Provide the (X, Y) coordinate of the cell's center where the given text is located.  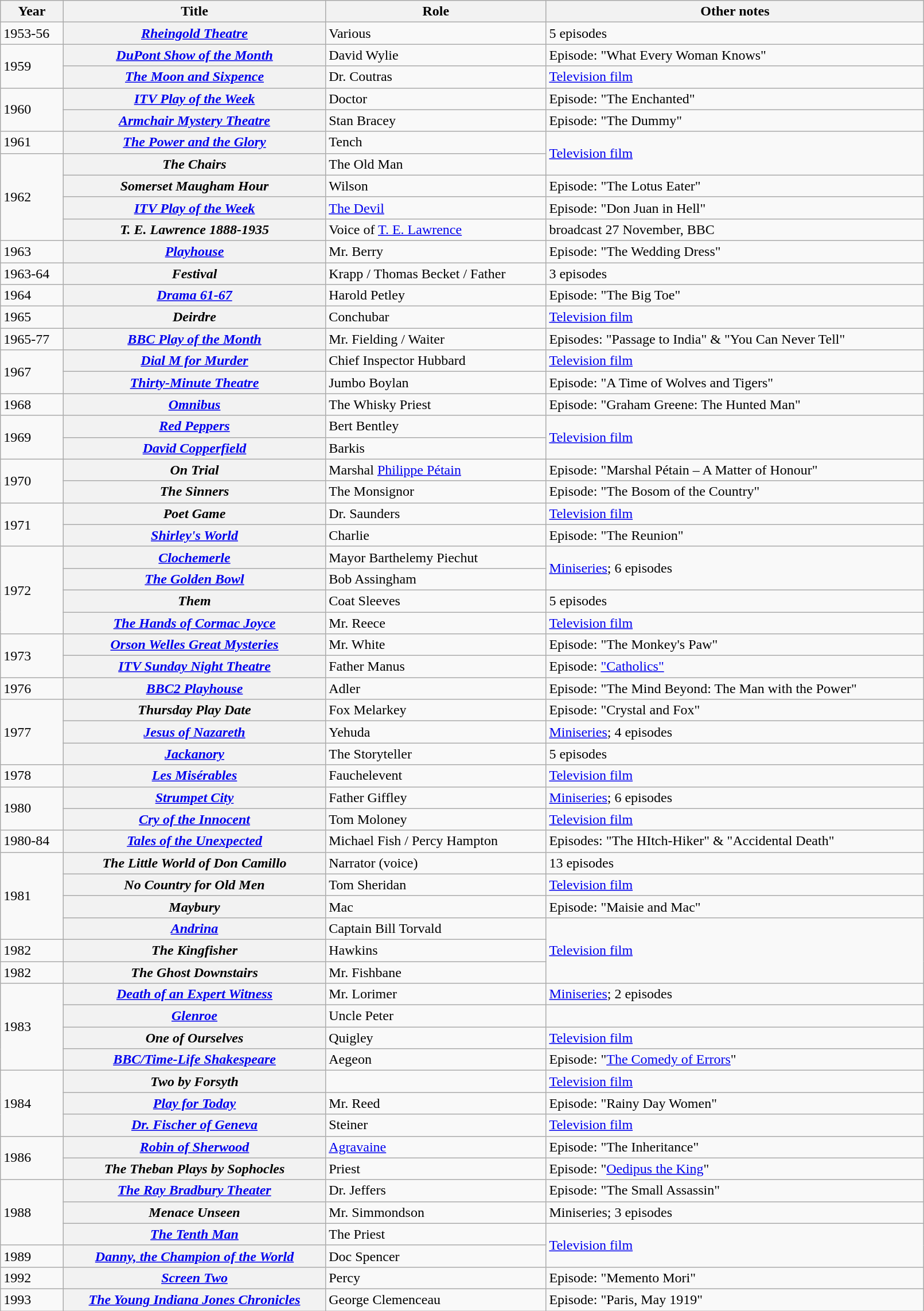
Doc Spencer (436, 1256)
David Copperfield (194, 448)
Episode: "The Enchanted" (735, 99)
Mr. Fishbane (436, 972)
Mr. Berry (436, 251)
Episode: "Crystal and Fox" (735, 710)
On Trial (194, 470)
Rheingold Theatre (194, 33)
Mr. White (436, 645)
Episode: "Rainy Day Women" (735, 1103)
Charlie (436, 535)
BBC2 Playhouse (194, 688)
Doctor (436, 99)
Les Misérables (194, 776)
Tench (436, 142)
1961 (32, 142)
Episodes: "The HItch-Hiker" & "Accidental Death" (735, 841)
Episode: "The Comedy of Errors" (735, 1060)
1981 (32, 896)
1973 (32, 656)
Two by Forsyth (194, 1082)
Dr. Coutras (436, 77)
Krapp / Thomas Becket / Father (436, 274)
The Chairs (194, 164)
Episode: "The Dummy" (735, 120)
Coat Sleeves (436, 601)
Chief Inspector Hubbard (436, 361)
Fauchelevent (436, 776)
Andrina (194, 928)
Tom Moloney (436, 819)
Episode: "The Inheritance" (735, 1147)
1980 (32, 808)
Wilson (436, 186)
1980-84 (32, 841)
Drama 61-67 (194, 295)
1965 (32, 317)
Them (194, 601)
1972 (32, 590)
Episodes: "Passage to India" & "You Can Never Tell" (735, 339)
Shirley's World (194, 535)
Michael Fish / Percy Hampton (436, 841)
Episode: "The Reunion" (735, 535)
Miniseries; 2 episodes (735, 994)
Hawkins (436, 950)
Bob Assingham (436, 579)
Jesus of Nazareth (194, 732)
Miniseries; 3 episodes (735, 1212)
Dr. Fischer of Geneva (194, 1125)
Marshal Philippe Pétain (436, 470)
Episode: "A Time of Wolves and Tigers" (735, 383)
Armchair Mystery Theatre (194, 120)
1983 (32, 1027)
Bert Bentley (436, 426)
Glenroe (194, 1016)
The Little World of Don Camillo (194, 863)
Mac (436, 907)
Maybury (194, 907)
1971 (32, 524)
1969 (32, 437)
Episode: "The Monkey's Paw" (735, 645)
The Tenth Man (194, 1234)
Death of an Expert Witness (194, 994)
1977 (32, 732)
The Moon and Sixpence (194, 77)
Year (32, 11)
T. E. Lawrence 1888-1935 (194, 229)
Episode: "Maisie and Mac" (735, 907)
1967 (32, 372)
Mr. Lorimer (436, 994)
The Whisky Priest (436, 404)
Omnibus (194, 404)
Episode: "The Lotus Eater" (735, 186)
Red Peppers (194, 426)
Mr. Reece (436, 623)
Dial M for Murder (194, 361)
1989 (32, 1256)
The Hands of Cormac Joyce (194, 623)
Tales of the Unexpected (194, 841)
Deirdre (194, 317)
1963-64 (32, 274)
Father Manus (436, 667)
1968 (32, 404)
Thursday Play Date (194, 710)
Father Giffley (436, 798)
The Golden Bowl (194, 579)
Menace Unseen (194, 1212)
Priest (436, 1169)
The Old Man (436, 164)
Episode: "Graham Greene: The Hunted Man" (735, 404)
Various (436, 33)
1992 (32, 1278)
broadcast 27 November, BBC (735, 229)
1993 (32, 1300)
Percy (436, 1278)
1953-56 (32, 33)
Thirty-Minute Theatre (194, 383)
The Ray Bradbury Theater (194, 1191)
Stan Bracey (436, 120)
Captain Bill Torvald (436, 928)
Episode: "What Every Woman Knows" (735, 55)
George Clemenceau (436, 1300)
Episode: "The Big Toe" (735, 295)
Dr. Saunders (436, 513)
Title (194, 11)
Mr. Reed (436, 1103)
1965-77 (32, 339)
Playhouse (194, 251)
ITV Sunday Night Theatre (194, 667)
DuPont Show of the Month (194, 55)
1988 (32, 1212)
Cry of the Innocent (194, 819)
Clochemerle (194, 557)
The Priest (436, 1234)
1959 (32, 66)
Adler (436, 688)
Episode: "Oedipus the King" (735, 1169)
Jumbo Boylan (436, 383)
BBC Play of the Month (194, 339)
1984 (32, 1103)
Harold Petley (436, 295)
Episode: "Catholics" (735, 667)
The Power and the Glory (194, 142)
The Ghost Downstairs (194, 972)
The Young Indiana Jones Chronicles (194, 1300)
The Theban Plays by Sophocles (194, 1169)
Festival (194, 274)
3 episodes (735, 274)
Steiner (436, 1125)
Mayor Barthelemy Piechut (436, 557)
Episode: "Memento Mori" (735, 1278)
Tom Sheridan (436, 885)
Voice of T. E. Lawrence (436, 229)
1970 (32, 481)
Poet Game (194, 513)
Dr. Jeffers (436, 1191)
Narrator (voice) (436, 863)
1964 (32, 295)
Other notes (735, 11)
Episode: "The Small Assassin" (735, 1191)
Play for Today (194, 1103)
Barkis (436, 448)
Conchubar (436, 317)
No Country for Old Men (194, 885)
Fox Melarkey (436, 710)
Screen Two (194, 1278)
Yehuda (436, 732)
The Kingfisher (194, 950)
Episode: "Don Juan in Hell" (735, 208)
One of Ourselves (194, 1038)
The Monsignor (436, 492)
Mr. Simmondson (436, 1212)
1960 (32, 110)
Jackanory (194, 754)
The Devil (436, 208)
13 episodes (735, 863)
BBC/Time-Life Shakespeare (194, 1060)
Strumpet City (194, 798)
Role (436, 11)
1976 (32, 688)
Uncle Peter (436, 1016)
1986 (32, 1158)
Episode: "The Bosom of the Country" (735, 492)
Robin of Sherwood (194, 1147)
The Sinners (194, 492)
David Wylie (436, 55)
Agravaine (436, 1147)
Episode: "The Wedding Dress" (735, 251)
Danny, the Champion of the World (194, 1256)
1963 (32, 251)
Aegeon (436, 1060)
Somerset Maugham Hour (194, 186)
1978 (32, 776)
Episode: "The Mind Beyond: The Man with the Power" (735, 688)
Episode: "Marshal Pétain – A Matter of Honour" (735, 470)
Quigley (436, 1038)
Mr. Fielding / Waiter (436, 339)
1962 (32, 197)
Miniseries; 4 episodes (735, 732)
Episode: "Paris, May 1919" (735, 1300)
Orson Welles Great Mysteries (194, 645)
The Storyteller (436, 754)
